Return the [X, Y] coordinate for the center point of the cell that contains the specified text.  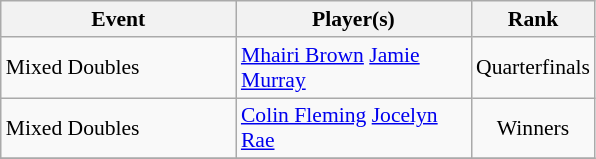
Winners [533, 128]
Event [118, 19]
Colin Fleming Jocelyn Rae [354, 128]
Mhairi Brown Jamie Murray [354, 68]
Quarterfinals [533, 68]
Player(s) [354, 19]
Rank [533, 19]
